Pinpoint the cell where the given text exists, returning its (X, Y) midpoint coordinate. 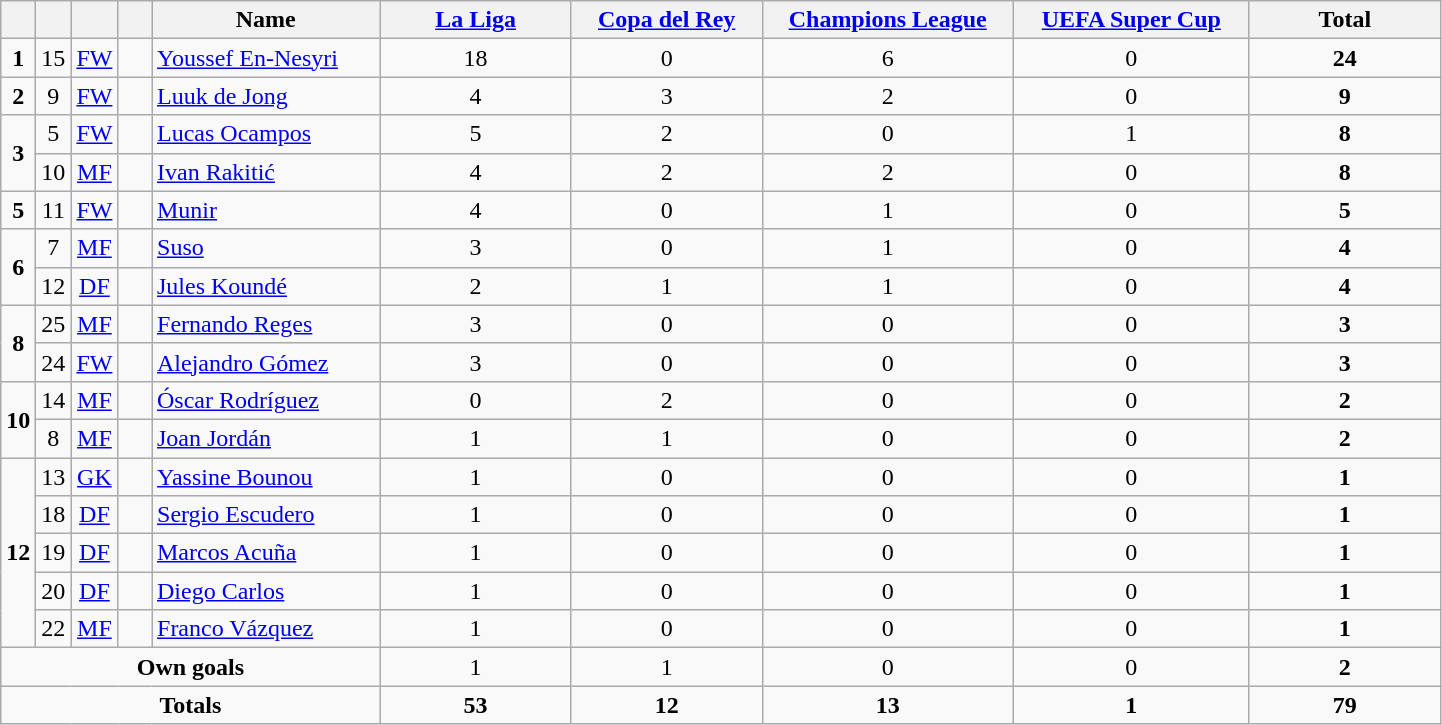
Champions League (888, 20)
Totals (190, 705)
19 (54, 553)
Joan Jordán (266, 438)
Copa del Rey (666, 20)
20 (54, 591)
Youssef En-Nesyri (266, 58)
Alejandro Gómez (266, 362)
Fernando Reges (266, 324)
Name (266, 20)
15 (54, 58)
Suso (266, 248)
UEFA Super Cup (1131, 20)
Luuk de Jong (266, 96)
7 (54, 248)
GK (94, 477)
Franco Vázquez (266, 629)
11 (54, 210)
79 (1344, 705)
Diego Carlos (266, 591)
Munir (266, 210)
Lucas Ocampos (266, 134)
Total (1344, 20)
Jules Koundé (266, 286)
Óscar Rodríguez (266, 400)
Ivan Rakitić (266, 172)
Marcos Acuña (266, 553)
Yassine Bounou (266, 477)
Sergio Escudero (266, 515)
La Liga (476, 20)
22 (54, 629)
Own goals (190, 667)
14 (54, 400)
25 (54, 324)
53 (476, 705)
